Locate the cell with the specified text and output its (X, Y) center coordinate. 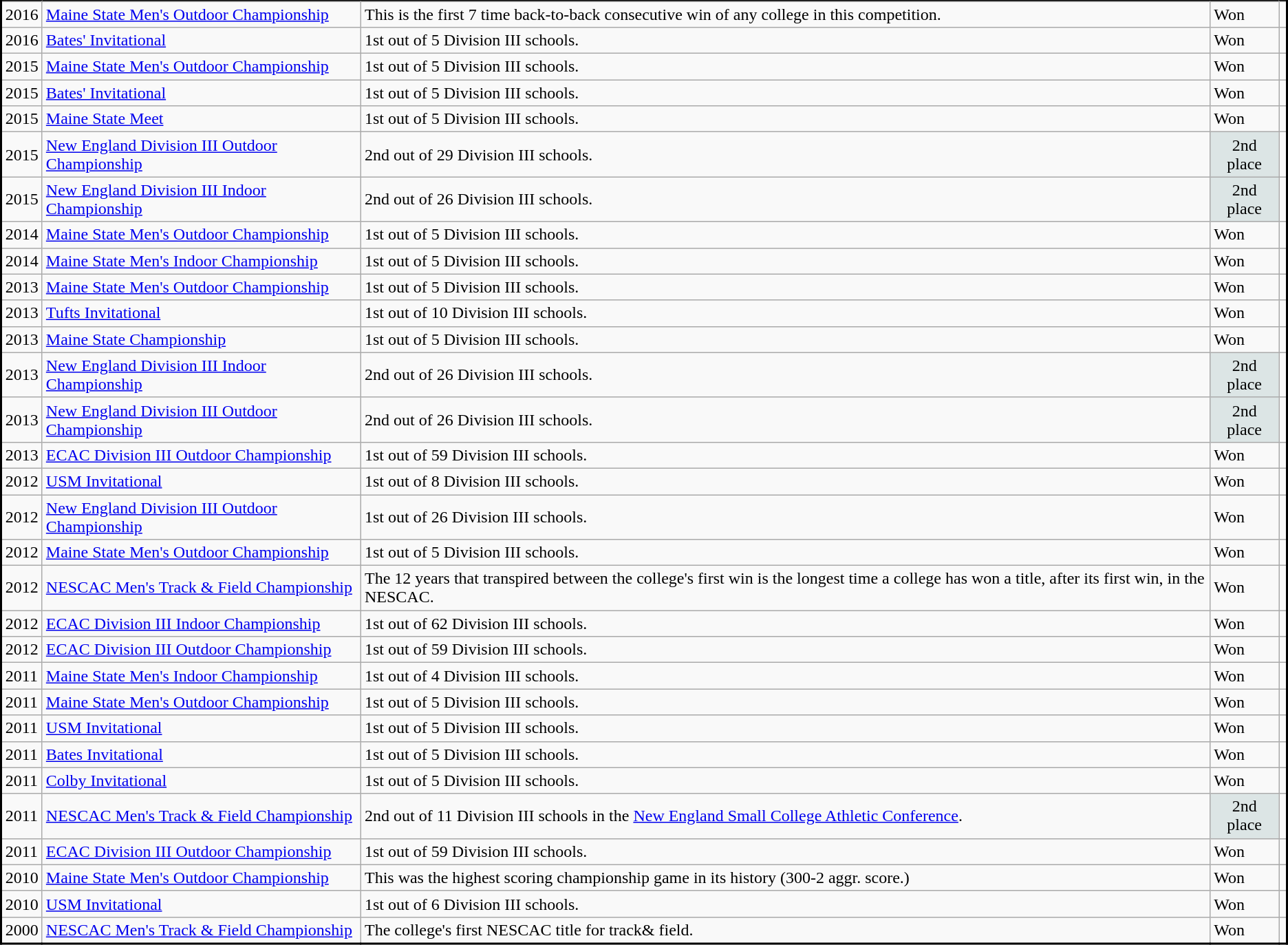
1st out of 62 Division III schools. (785, 624)
2000 (22, 931)
The college's first NESCAC title for track& field. (785, 931)
1st out of 8 Division III schools. (785, 481)
1st out of 10 Division III schools. (785, 313)
1st out of 4 Division III schools. (785, 676)
This is the first 7 time back-to-back consecutive win of any college in this competition. (785, 14)
ECAC Division III Indoor Championship (201, 624)
Bates Invitational (201, 754)
Maine State Meet (201, 119)
2nd out of 29 Division III schools. (785, 154)
This was the highest scoring championship game in its history (300-2 aggr. score.) (785, 878)
1st out of 6 Division III schools. (785, 904)
Colby Invitational (201, 781)
Maine State Championship (201, 339)
The 12 years that transpired between the college's first win is the longest time a college has won a title, after its first win, in the NESCAC. (785, 588)
Tufts Invitational (201, 313)
1st out of 26 Division III schools. (785, 516)
2nd out of 11 Division III schools in the New England Small College Athletic Conference. (785, 816)
